Pinpoint the cell where the given text exists, returning its (x, y) midpoint coordinate. 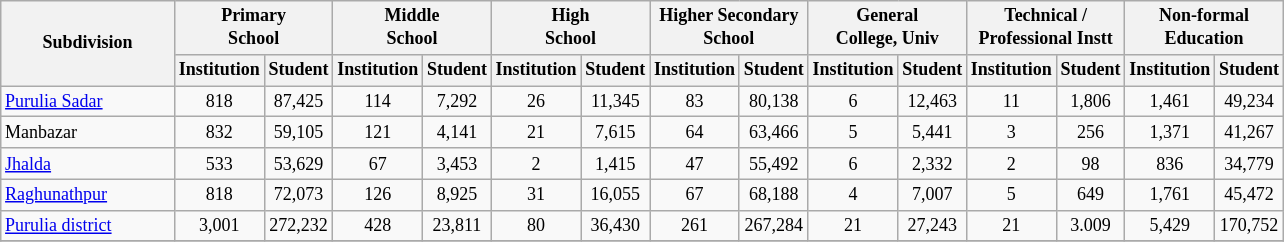
7,292 (458, 102)
Purulia Sadar (88, 102)
41,267 (1250, 132)
34,779 (1250, 164)
126 (378, 194)
1,461 (1170, 102)
68,188 (774, 194)
HighSchool (570, 28)
Manbazar (88, 132)
53,629 (298, 164)
63,466 (774, 132)
3 (1011, 132)
1,761 (1170, 194)
Subdivision (88, 44)
1,806 (1090, 102)
272,232 (298, 226)
1,415 (616, 164)
832 (219, 132)
Higher SecondarySchool (729, 28)
GeneralCollege, Univ (887, 28)
4,141 (458, 132)
45,472 (1250, 194)
49,234 (1250, 102)
2,332 (932, 164)
31 (536, 194)
80,138 (774, 102)
121 (378, 132)
36,430 (616, 226)
8,925 (458, 194)
114 (378, 102)
16,055 (616, 194)
26 (536, 102)
261 (695, 226)
80 (536, 226)
267,284 (774, 226)
1,371 (1170, 132)
256 (1090, 132)
649 (1090, 194)
23,811 (458, 226)
Technical /Professional Instt (1045, 28)
PrimarySchool (253, 28)
11,345 (616, 102)
5,429 (1170, 226)
27,243 (932, 226)
7,615 (616, 132)
4 (853, 194)
533 (219, 164)
83 (695, 102)
98 (1090, 164)
64 (695, 132)
3,001 (219, 226)
12,463 (932, 102)
72,073 (298, 194)
47 (695, 164)
59,105 (298, 132)
Raghunathpur (88, 194)
Purulia district (88, 226)
87,425 (298, 102)
170,752 (1250, 226)
MiddleSchool (412, 28)
Non-formalEducation (1204, 28)
3,453 (458, 164)
428 (378, 226)
Jhalda (88, 164)
5,441 (932, 132)
836 (1170, 164)
7,007 (932, 194)
3.009 (1090, 226)
11 (1011, 102)
55,492 (774, 164)
